Scan for the cell matching the given text and deliver its (x, y) coordinate at center. 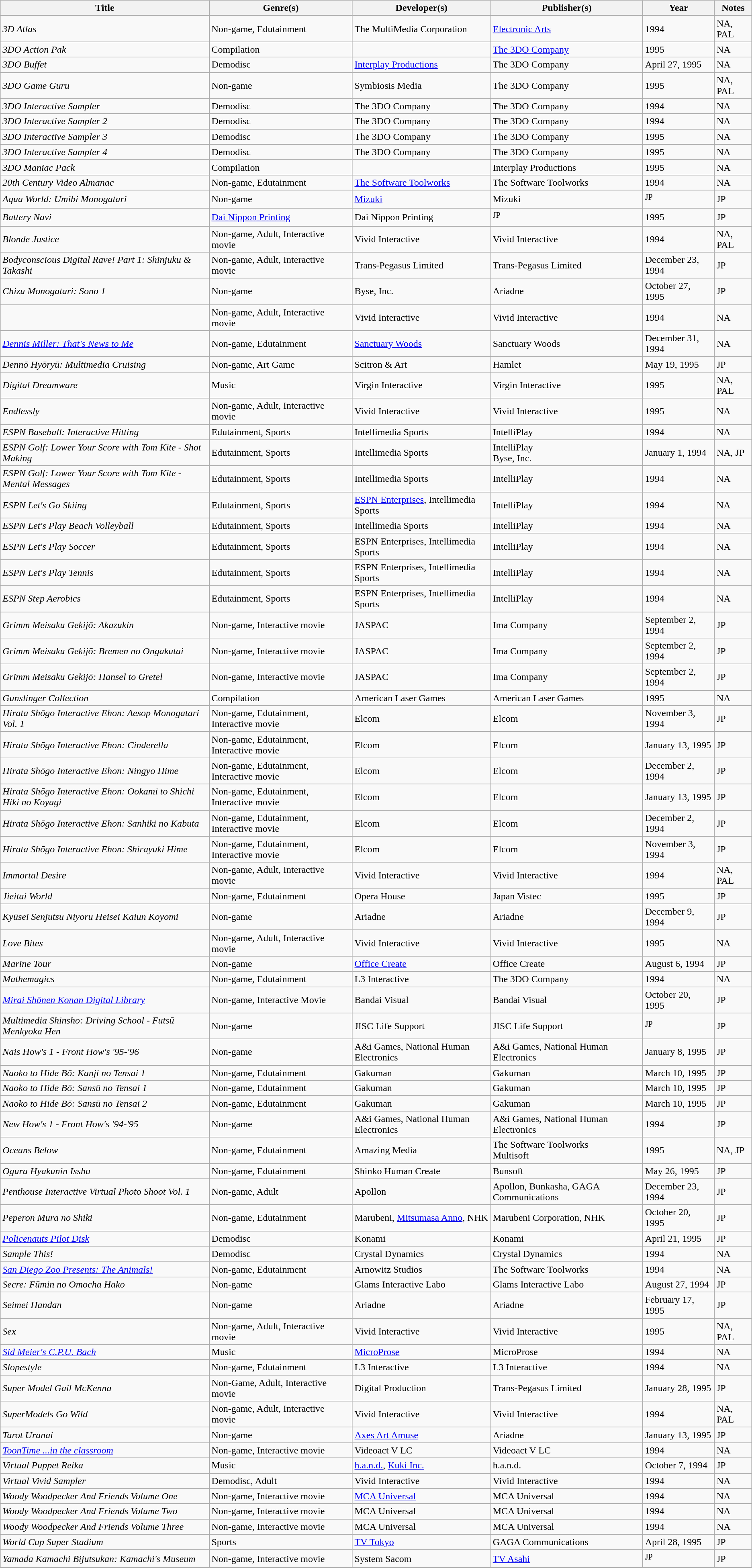
Hirata Shōgo Interactive Ehon: Ningyo Hime (105, 771)
Hirata Shōgo Interactive Ehon: Shirayuki Hime (105, 850)
ESPN Let's Play Tennis (105, 572)
Grimm Meisaku Gekijō: Akazukin (105, 625)
Sample This! (105, 1254)
ESPN Golf: Lower Your Score with Tom Kite - Mental Messages (105, 479)
Tarot Uranai (105, 1435)
Hamlet (566, 364)
Woody Woodpecker And Friends Volume Two (105, 1511)
Yamada Kamachi Bijutsukan: Kamachi's Museum (105, 1558)
Mathemagics (105, 979)
Sports (281, 1542)
October 27, 1995 (678, 292)
Virtual Vivid Sampler (105, 1481)
Shinko Human Create (421, 1171)
Mirai Shōnen Konan Digital Library (105, 1000)
The MultiMedia Corporation (421, 29)
Publisher(s) (566, 8)
May 19, 1995 (678, 364)
Hirata Shōgo Interactive Ehon: Sanhiki no Kabuta (105, 823)
3DO Action Pak (105, 49)
ESPN Baseball: Interactive Hitting (105, 432)
Grimm Meisaku Gekijō: Hansel to Gretel (105, 678)
Non-game, Interactive Movie (281, 1000)
Title (105, 8)
Dennō Hyōryū: Multimedia Cruising (105, 364)
Immortal Desire (105, 875)
Jieitai World (105, 896)
Naoko to Hide Bō: Sansū no Tensai 2 (105, 1103)
ESPN Let's Play Beach Volleyball (105, 526)
April 27, 1995 (678, 65)
August 27, 1994 (678, 1284)
May 26, 1995 (678, 1171)
Battery Navi (105, 217)
Love Bites (105, 943)
Slopestyle (105, 1367)
World Cup Super Stadium (105, 1542)
Electronic Arts (566, 29)
Year (678, 8)
February 17, 1995 (678, 1305)
Endlessly (105, 411)
April 28, 1995 (678, 1542)
Bunsoft (566, 1171)
IntelliPlay Byse, Inc. (566, 452)
Aqua World: Umibi Monogatari (105, 199)
Marine Tour (105, 964)
Woody Woodpecker And Friends Volume Three (105, 1527)
20th Century Video Almanac (105, 182)
TV Asahi (566, 1558)
Digital Production (421, 1388)
Byse, Inc. (421, 292)
Naoko to Hide Bō: Sansū no Tensai 1 (105, 1088)
Arnowitz Studios (421, 1269)
Apollon (421, 1192)
Blonde Justice (105, 239)
Nais How's 1 - Front How's '95-'96 (105, 1052)
ToonTime ...in the classroom (105, 1450)
Super Model Gail McKenna (105, 1388)
Symbiosis Media (421, 85)
Apollon, Bunkasha, GAGA Communications (566, 1192)
Chizu Monogatari: Sono 1 (105, 292)
3DO Interactive Sampler (105, 106)
ESPN Golf: Lower Your Score with Tom Kite - Shot Making (105, 452)
Amazing Media (421, 1150)
October 7, 1994 (678, 1466)
Hirata Shōgo Interactive Ehon: Ookami to Shichi Hiki no Koyagi (105, 797)
San Diego Zoo Presents: The Animals! (105, 1269)
December 31, 1994 (678, 344)
ESPN Step Aerobics (105, 599)
3D Atlas (105, 29)
January 28, 1995 (678, 1388)
Secre: Fūmin no Omocha Hako (105, 1284)
Scitron & Art (421, 364)
TV Tokyo (421, 1542)
Peperon Mura no Shiki (105, 1218)
Axes Art Amuse (421, 1435)
Seimei Handan (105, 1305)
Genre(s) (281, 8)
December 9, 1994 (678, 917)
Woody Woodpecker And Friends Volume One (105, 1496)
ESPN Let's Go Skiing (105, 505)
System Sacom (421, 1558)
Grimm Meisaku Gekijō: Bremen no Ongakutai (105, 651)
Gunslinger Collection (105, 698)
Notes (733, 8)
Sex (105, 1332)
Digital Dreamware (105, 385)
Policenauts Pilot Disk (105, 1238)
Hirata Shōgo Interactive Ehon: Cinderella (105, 745)
3DO Buffet (105, 65)
SuperModels Go Wild (105, 1414)
Kyūsei Senjutsu Niyoru Heisei Kaiun Koyomi (105, 917)
h.a.n.d., Kuki Inc. (421, 1466)
Demodisc, Adult (281, 1481)
3DO Interactive Sampler 4 (105, 152)
h.a.n.d. (566, 1466)
Multimedia Shinsho: Driving School - Futsū Menkyoka Hen (105, 1026)
ESPN Let's Play Soccer (105, 547)
Ogura Hyakunin Isshu (105, 1171)
Naoko to Hide Bō: Kanji no Tensai 1 (105, 1073)
Developer(s) (421, 8)
3DO Maniac Pack (105, 167)
New How's 1 - Front How's '94-'95 (105, 1124)
January 1, 1994 (678, 452)
GAGA Communications (566, 1542)
Oceans Below (105, 1150)
3DO Game Guru (105, 85)
Sid Meier's C.P.U. Bach (105, 1352)
August 6, 1994 (678, 964)
Japan Vistec (566, 896)
Non-game, Adult (281, 1192)
Non-game, Art Game (281, 364)
Opera House (421, 896)
Bodyconscious Digital Rave! Part 1: Shinjuku & Takashi (105, 265)
Penthouse Interactive Virtual Photo Shoot Vol. 1 (105, 1192)
Virtual Puppet Reika (105, 1466)
April 21, 1995 (678, 1238)
Marubeni, Mitsumasa Anno, NHK (421, 1218)
The Software ToolworksMultisoft (566, 1150)
January 8, 1995 (678, 1052)
Non-Game, Adult, Interactive movie (281, 1388)
Marubeni Corporation, NHK (566, 1218)
3DO Interactive Sampler 3 (105, 137)
Hirata Shōgo Interactive Ehon: Aesop Monogatari Vol. 1 (105, 718)
Dennis Miller: That's News to Me (105, 344)
3DO Interactive Sampler 2 (105, 121)
